Extract the [X, Y] coordinate from the center of the cell holding the provided text.  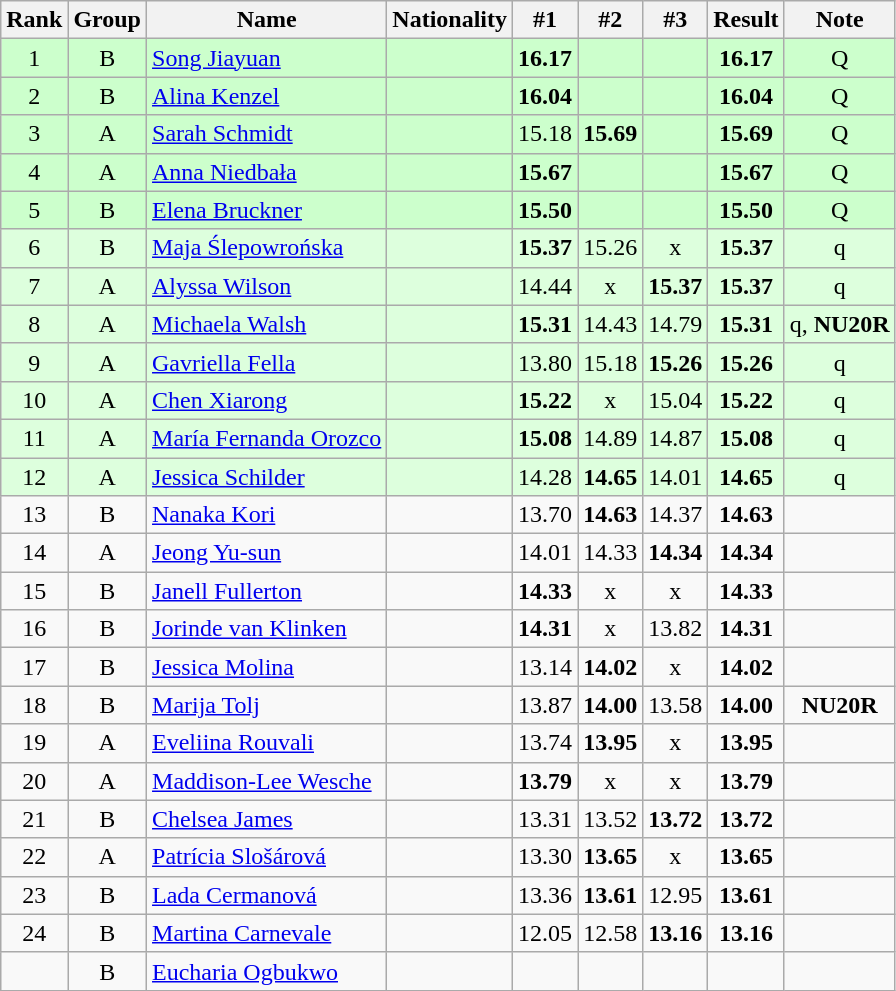
Martina Carnevale [267, 933]
Eucharia Ogbukwo [267, 971]
13.87 [546, 705]
Alyssa Wilson [267, 286]
3 [34, 134]
#1 [546, 20]
Elena Bruckner [267, 210]
8 [34, 324]
10 [34, 400]
13.82 [676, 629]
12.95 [676, 895]
20 [34, 781]
#3 [676, 20]
14.87 [676, 438]
Result [746, 20]
13.70 [546, 515]
9 [34, 362]
14.79 [676, 324]
13.80 [546, 362]
1 [34, 58]
Lada Cermanová [267, 895]
Gavriella Fella [267, 362]
13.31 [546, 819]
13.52 [610, 819]
18 [34, 705]
Maddison-Lee Wesche [267, 781]
14.37 [676, 515]
Jessica Molina [267, 667]
13.74 [546, 743]
Michaela Walsh [267, 324]
15.04 [676, 400]
19 [34, 743]
2 [34, 96]
Anna Niedbała [267, 172]
14.43 [610, 324]
Note [840, 20]
21 [34, 819]
14.28 [546, 477]
Rank [34, 20]
13.36 [546, 895]
Name [267, 20]
Jeong Yu-sun [267, 553]
22 [34, 857]
13.30 [546, 857]
23 [34, 895]
15 [34, 591]
Group [108, 20]
Maja Ślepowrońska [267, 248]
Song Jiayuan [267, 58]
6 [34, 248]
24 [34, 933]
12 [34, 477]
Jorinde van Klinken [267, 629]
Nationality [450, 20]
Sarah Schmidt [267, 134]
Marija Tolj [267, 705]
14.44 [546, 286]
Jessica Schilder [267, 477]
Patrícia Slošárová [267, 857]
#2 [610, 20]
Janell Fullerton [267, 591]
Alina Kenzel [267, 96]
q, NU20R [840, 324]
4 [34, 172]
Eveliina Rouvali [267, 743]
13.14 [546, 667]
13.58 [676, 705]
Nanaka Kori [267, 515]
12.05 [546, 933]
14.89 [610, 438]
11 [34, 438]
7 [34, 286]
María Fernanda Orozco [267, 438]
13 [34, 515]
16 [34, 629]
17 [34, 667]
NU20R [840, 705]
12.58 [610, 933]
Chen Xiarong [267, 400]
Chelsea James [267, 819]
5 [34, 210]
14 [34, 553]
